Determine the (x, y) coordinate at the center of the cell enclosing the given text.  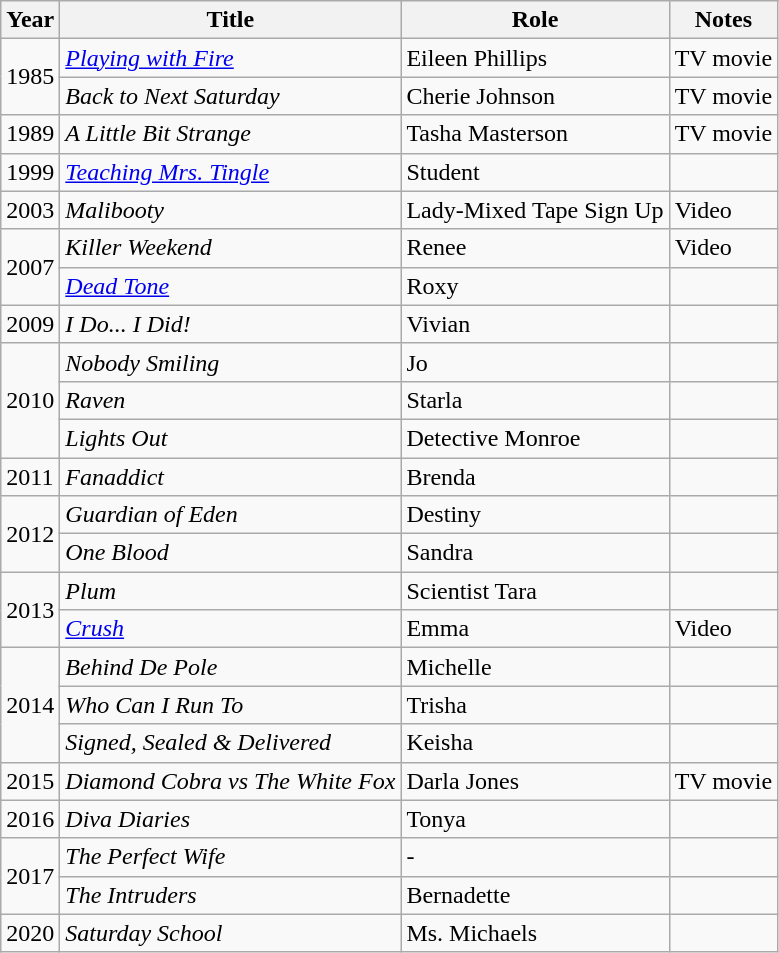
2012 (30, 534)
Lights Out (230, 438)
Sandra (535, 553)
Tonya (535, 819)
Guardian of Eden (230, 515)
Year (30, 20)
Diva Diaries (230, 819)
2003 (30, 210)
Plum (230, 591)
Nobody Smiling (230, 362)
1989 (30, 134)
Eileen Phillips (535, 58)
Vivian (535, 324)
Raven (230, 400)
Michelle (535, 667)
2011 (30, 477)
Back to Next Saturday (230, 96)
Brenda (535, 477)
Emma (535, 629)
- (535, 857)
Roxy (535, 286)
Lady-Mixed Tape Sign Up (535, 210)
2010 (30, 400)
Jo (535, 362)
Cherie Johnson (535, 96)
Starla (535, 400)
Fanaddict (230, 477)
I Do... I Did! (230, 324)
2013 (30, 610)
One Blood (230, 553)
Student (535, 172)
Malibooty (230, 210)
Detective Monroe (535, 438)
Saturday School (230, 933)
Playing with Fire (230, 58)
Diamond Cobra vs The White Fox (230, 781)
Ms. Michaels (535, 933)
Behind De Pole (230, 667)
Renee (535, 248)
Teaching Mrs. Tingle (230, 172)
2007 (30, 267)
2009 (30, 324)
2020 (30, 933)
Who Can I Run To (230, 705)
Killer Weekend (230, 248)
2017 (30, 876)
Trisha (535, 705)
Bernadette (535, 895)
Scientist Tara (535, 591)
Dead Tone (230, 286)
Crush (230, 629)
The Perfect Wife (230, 857)
Title (230, 20)
1985 (30, 77)
Notes (724, 20)
2016 (30, 819)
Signed, Sealed & Delivered (230, 743)
Keisha (535, 743)
Tasha Masterson (535, 134)
2015 (30, 781)
Destiny (535, 515)
1999 (30, 172)
2014 (30, 705)
Role (535, 20)
The Intruders (230, 895)
Darla Jones (535, 781)
A Little Bit Strange (230, 134)
